Scan for the cell matching the given text and deliver its [x, y] coordinate at center. 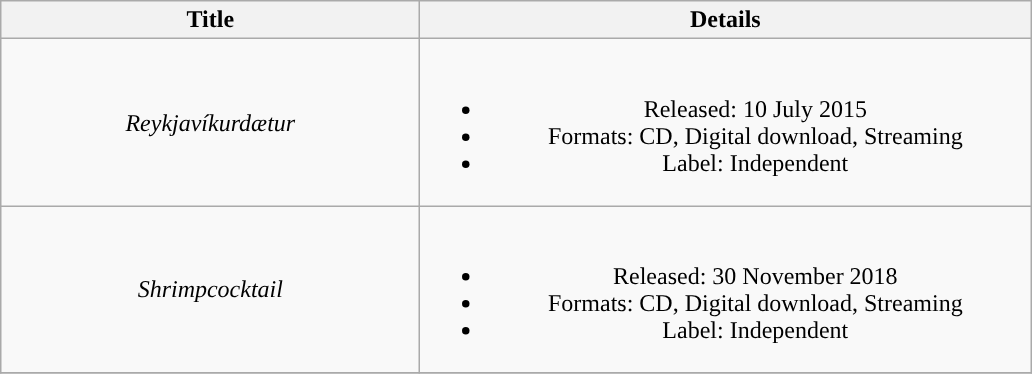
Released: 10 July 2015Formats: CD, Digital download, StreamingLabel: Independent [726, 122]
Shrimpcocktail [210, 290]
Title [210, 20]
Details [726, 20]
Released: 30 November 2018Formats: CD, Digital download, StreamingLabel: Independent [726, 290]
Reykjavíkurdætur [210, 122]
